Pinpoint the cell where the given text exists, returning its [x, y] midpoint coordinate. 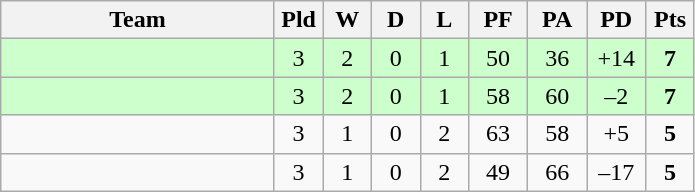
PF [498, 20]
PA [558, 20]
–17 [616, 172]
D [396, 20]
Pld [298, 20]
PD [616, 20]
63 [498, 134]
+5 [616, 134]
Pts [670, 20]
–2 [616, 96]
+14 [616, 58]
50 [498, 58]
W [348, 20]
66 [558, 172]
36 [558, 58]
Team [138, 20]
60 [558, 96]
49 [498, 172]
L [444, 20]
